Scan for the cell matching the given text and deliver its [X, Y] coordinate at center. 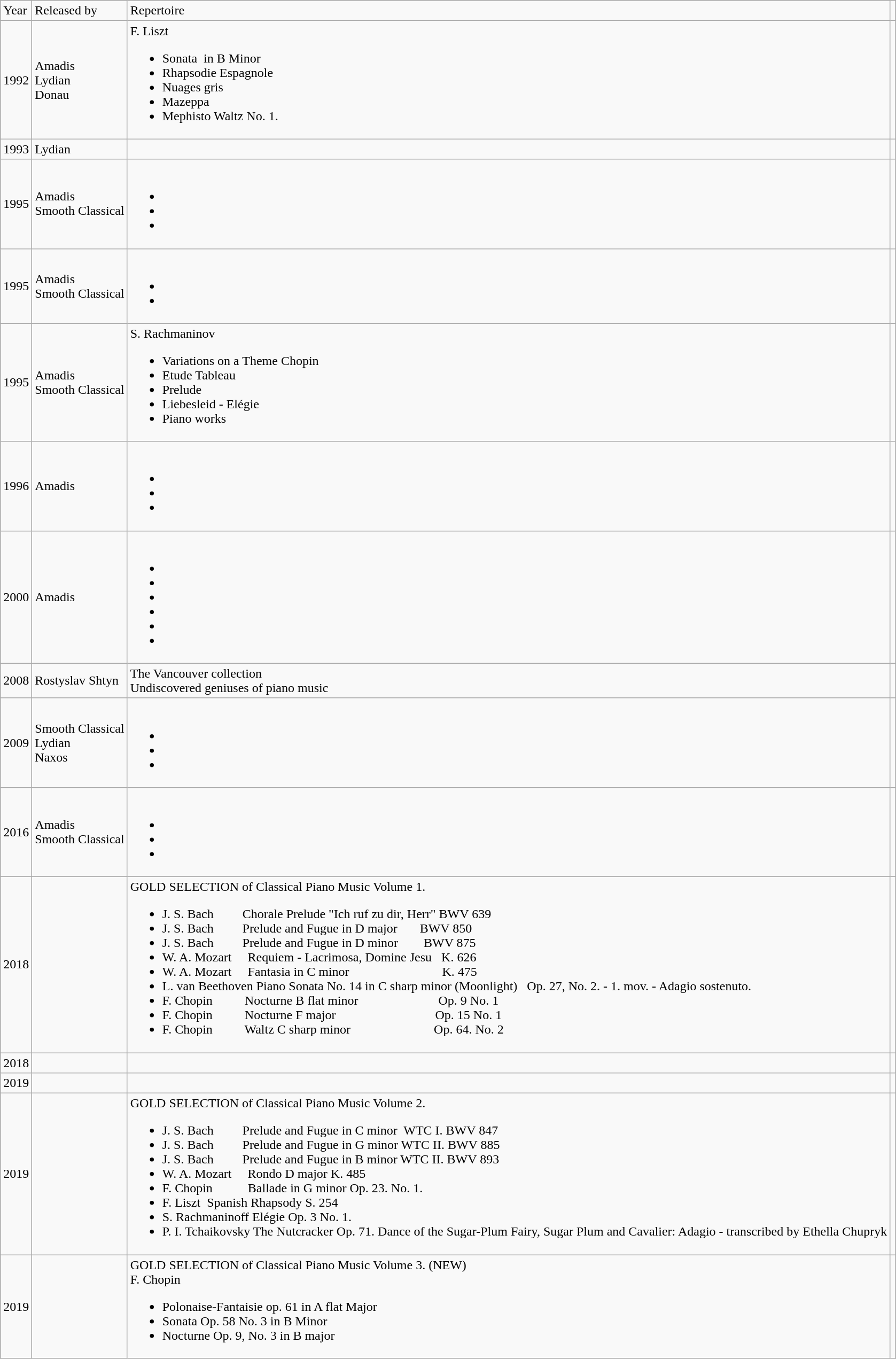
Year [16, 11]
Repertoire [509, 11]
2009 [16, 743]
1993 [16, 149]
2008 [16, 681]
Lydian [80, 149]
1996 [16, 486]
Rostyslav Shtyn [80, 681]
F. LisztSonata in B MinorRhapsodie Espagnole Nuages gris Mazeppa Mephisto Waltz No. 1. [509, 80]
2016 [16, 832]
1992 [16, 80]
S. RachmaninovVariations on a Theme ChopinEtude Tableau Prelude Liebesleid - Elégie Piano works [509, 383]
The Vancouver collectionUndiscovered geniuses of piano music [509, 681]
Smooth ClassicalLydianNaxos [80, 743]
AmadisLydianDonau [80, 80]
Released by [80, 11]
2000 [16, 597]
